Output the (X, Y) coordinate of the center of the cell containing the given text.  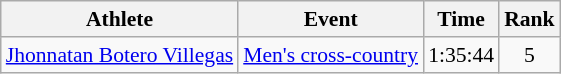
Men's cross-country (330, 55)
1:35:44 (461, 55)
Jhonnatan Botero Villegas (120, 55)
Athlete (120, 19)
Time (461, 19)
5 (530, 55)
Rank (530, 19)
Event (330, 19)
